Search for the cell housing the specified text and yield its [X, Y] center coordinate. 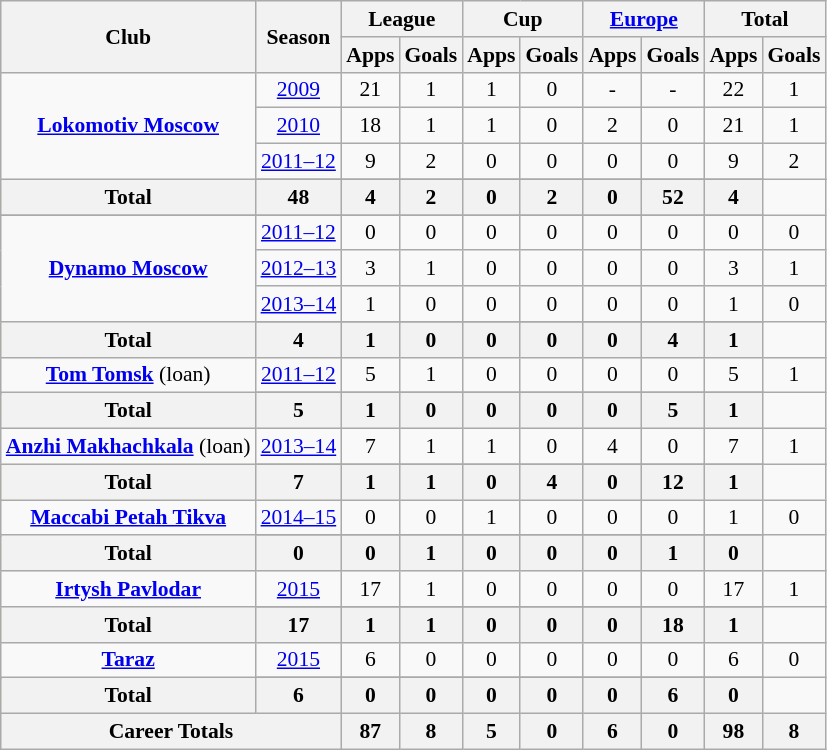
Taraz [128, 660]
12 [672, 482]
Maccabi Petah Tikva [128, 518]
Dynamo Moscow [128, 268]
Lokomotiv Moscow [128, 126]
22 [733, 90]
Cup [522, 19]
52 [672, 197]
2014–15 [299, 518]
League [402, 19]
48 [299, 197]
Europe [644, 19]
Club [128, 36]
2012–13 [299, 269]
98 [733, 732]
Irtysh Pavlodar [128, 589]
Tom Tomsk (loan) [128, 375]
Season [299, 36]
Career Totals [171, 732]
2010 [299, 126]
87 [370, 732]
2009 [299, 90]
Anzhi Makhachkala (loan) [128, 447]
